Pinpoint the cell where the given text exists, returning its (X, Y) midpoint coordinate. 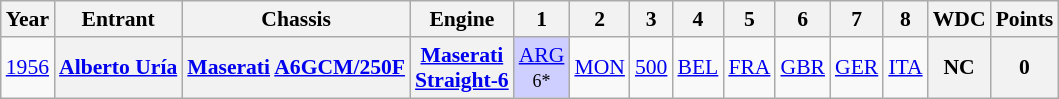
Maserati A6GCM/250F (296, 68)
GBR (802, 68)
8 (905, 19)
7 (856, 19)
3 (652, 19)
BEL (698, 68)
2 (600, 19)
WDC (960, 19)
FRA (749, 68)
MON (600, 68)
Entrant (118, 19)
5 (749, 19)
NC (960, 68)
1956 (28, 68)
Alberto Uría (118, 68)
GER (856, 68)
Points (1025, 19)
500 (652, 68)
ARG6* (542, 68)
ITA (905, 68)
Chassis (296, 19)
Engine (462, 19)
6 (802, 19)
4 (698, 19)
Year (28, 19)
0 (1025, 68)
1 (542, 19)
MaseratiStraight-6 (462, 68)
